Provide the [X, Y] coordinate of the cell's center where the given text is located.  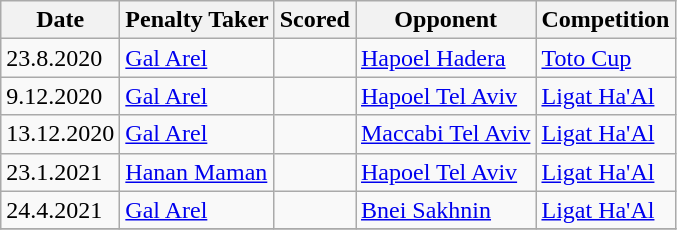
Opponent [446, 20]
23.1.2021 [60, 172]
Bnei Sakhnin [446, 210]
24.4.2021 [60, 210]
13.12.2020 [60, 134]
Maccabi Tel Aviv [446, 134]
Hapoel Hadera [446, 58]
Competition [606, 20]
Penalty Taker [197, 20]
23.8.2020 [60, 58]
Scored [314, 20]
Hanan Maman [197, 172]
9.12.2020 [60, 96]
Toto Cup [606, 58]
Date [60, 20]
